Capture the cell that displays the provided text and extract its (x, y) central coordinate. 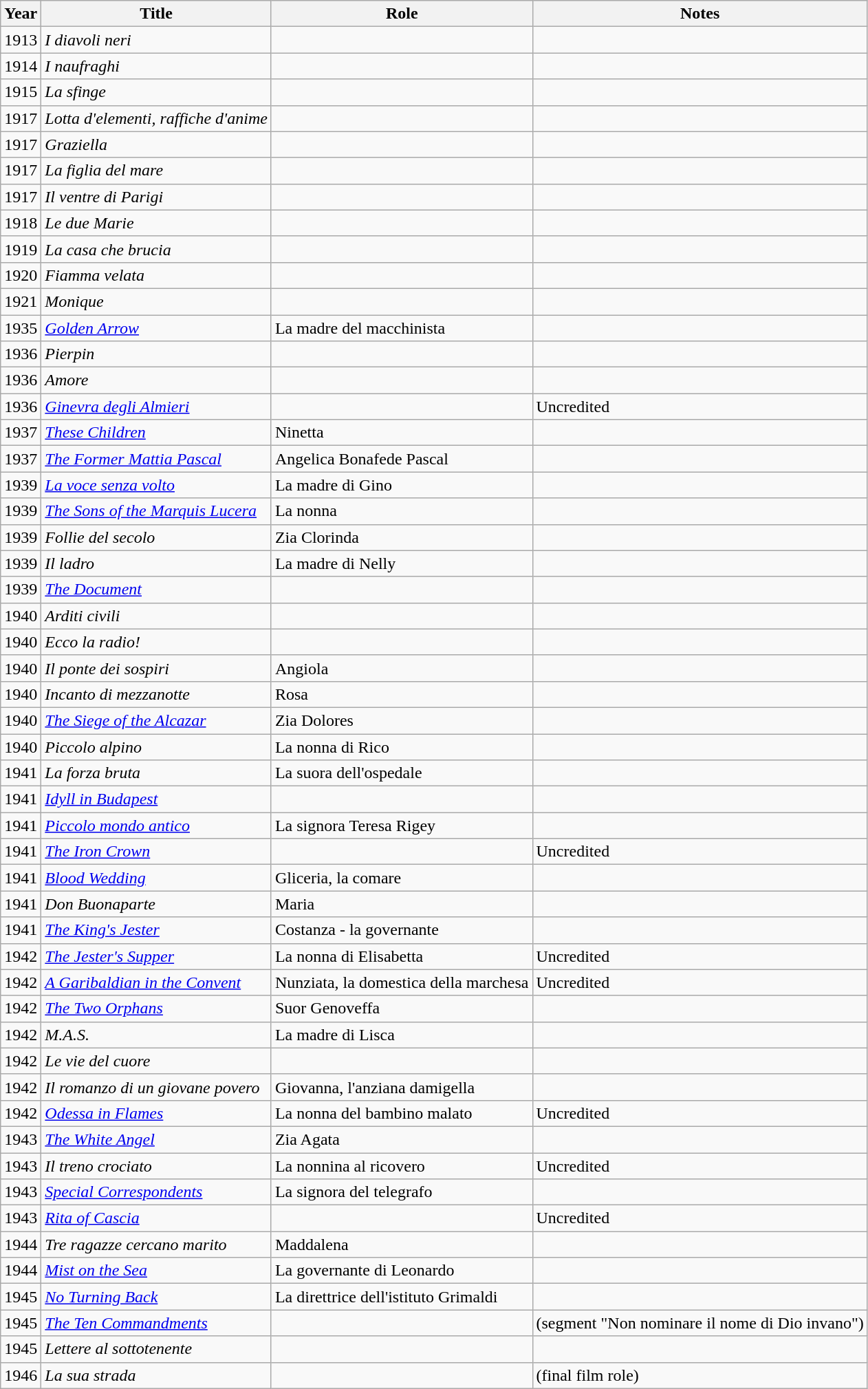
La signora del telegrafo (402, 1192)
Giovanna, l'anziana damigella (402, 1087)
The White Angel (157, 1139)
1946 (21, 1375)
Incanto di mezzanotte (157, 694)
The Siege of the Alcazar (157, 720)
Tre ragazze cercano marito (157, 1245)
Zia Agata (402, 1139)
La nonna di Rico (402, 746)
Lettere al sottotenente (157, 1349)
1914 (21, 66)
Il romanzo di un giovane povero (157, 1087)
Follie del secolo (157, 537)
M.A.S. (157, 1035)
Odessa in Flames (157, 1113)
The Former Mattia Pascal (157, 459)
Il treno crociato (157, 1166)
La nonna (402, 511)
La nonnina al ricovero (402, 1166)
La suora dell'ospedale (402, 773)
1921 (21, 301)
Notes (700, 14)
Mist on the Sea (157, 1271)
Il ponte dei sospiri (157, 668)
Zia Dolores (402, 720)
Maria (402, 904)
Suor Genoveffa (402, 1009)
I diavoli neri (157, 40)
Piccolo alpino (157, 746)
La sua strada (157, 1375)
Amore (157, 380)
La forza bruta (157, 773)
La madre di Nelly (402, 563)
Graziella (157, 144)
The Ten Commandments (157, 1323)
Title (157, 14)
La madre di Lisca (402, 1035)
Rosa (402, 694)
La direttrice dell'istituto Grimaldi (402, 1297)
Don Buonaparte (157, 904)
Golden Arrow (157, 328)
Idyll in Budapest (157, 799)
La sfinge (157, 92)
Arditi civili (157, 616)
Pierpin (157, 354)
Maddalena (402, 1245)
Angelica Bonafede Pascal (402, 459)
La governante di Leonardo (402, 1271)
The Sons of the Marquis Lucera (157, 511)
La nonna di Elisabetta (402, 956)
(final film role) (700, 1375)
Monique (157, 301)
Piccolo mondo antico (157, 826)
Il ladro (157, 563)
Costanza - la governante (402, 930)
Il ventre di Parigi (157, 197)
Le due Marie (157, 223)
These Children (157, 433)
Nunziata, la domestica della marchesa (402, 982)
Rita of Cascia (157, 1218)
Ecco la radio! (157, 642)
1918 (21, 223)
The Iron Crown (157, 852)
1919 (21, 249)
Le vie del cuore (157, 1061)
La nonna del bambino malato (402, 1113)
La signora Teresa Rigey (402, 826)
I naufraghi (157, 66)
The King's Jester (157, 930)
La madre di Gino (402, 485)
Gliceria, la comare (402, 878)
Angiola (402, 668)
The Two Orphans (157, 1009)
Year (21, 14)
A Garibaldian in the Convent (157, 982)
1913 (21, 40)
The Jester's Supper (157, 956)
The Document (157, 590)
1915 (21, 92)
No Turning Back (157, 1297)
La voce senza volto (157, 485)
La casa che brucia (157, 249)
(segment "Non nominare il nome di Dio invano") (700, 1323)
Special Correspondents (157, 1192)
La madre del macchinista (402, 328)
Ninetta (402, 433)
Blood Wedding (157, 878)
Fiamma velata (157, 275)
1935 (21, 328)
Lotta d'elementi, raffiche d'anime (157, 118)
Zia Clorinda (402, 537)
Role (402, 14)
Ginevra degli Almieri (157, 407)
1920 (21, 275)
La figlia del mare (157, 171)
